Return (X, Y) of the center of cell containing provided text 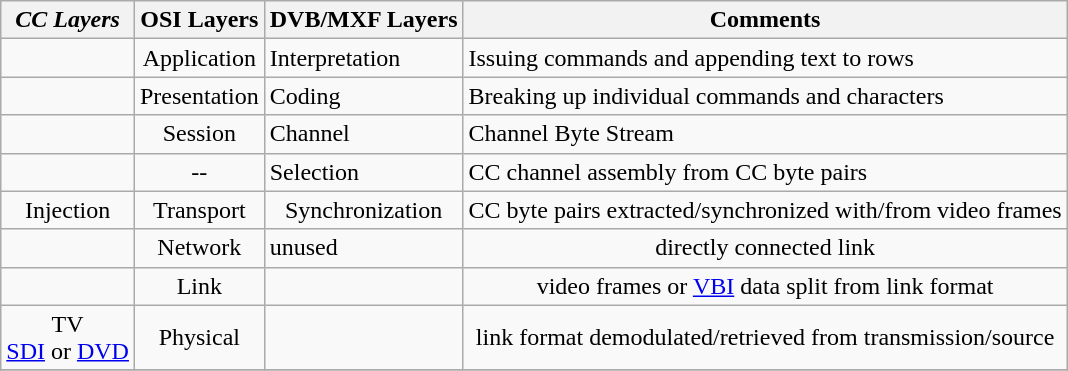
DVB/MXF Layers (364, 20)
Network (199, 248)
Session (199, 134)
Comments (765, 20)
Coding (364, 96)
Injection (68, 210)
Link (199, 286)
link format demodulated/retrieved from transmission/source (765, 338)
CC channel assembly from CC byte pairs (765, 172)
-- (199, 172)
Presentation (199, 96)
Issuing commands and appending text to rows (765, 58)
Application (199, 58)
Breaking up individual commands and characters (765, 96)
Interpretation (364, 58)
Physical (199, 338)
unused (364, 248)
Selection (364, 172)
video frames or VBI data split from link format (765, 286)
OSI Layers (199, 20)
CC Layers (68, 20)
TVSDI or DVD (68, 338)
Transport (199, 210)
CC byte pairs extracted/synchronized with/from video frames (765, 210)
Channel (364, 134)
directly connected link (765, 248)
Channel Byte Stream (765, 134)
Synchronization (364, 210)
